Extract the [X, Y] coordinate from the center of the cell holding the provided text.  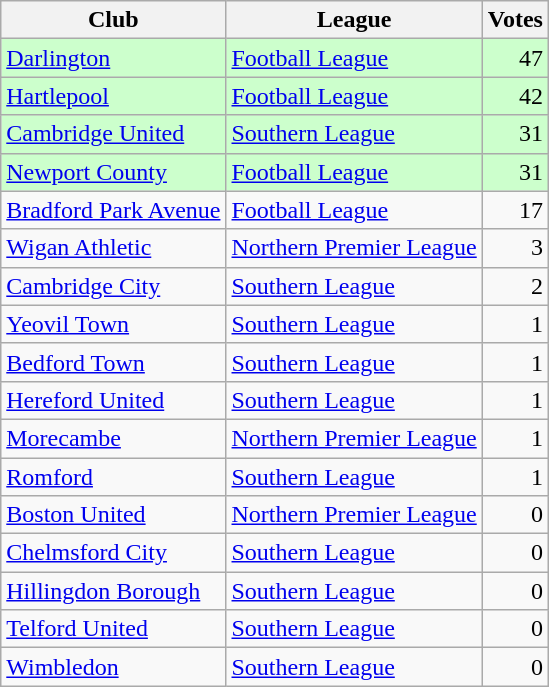
Hereford United [114, 400]
Hartlepool [114, 96]
Boston United [114, 515]
Yeovil Town [114, 324]
17 [515, 210]
2 [515, 286]
Votes [515, 20]
47 [515, 58]
3 [515, 248]
Chelmsford City [114, 553]
Bedford Town [114, 362]
Wigan Athletic [114, 248]
Bradford Park Avenue [114, 210]
Morecambe [114, 438]
Romford [114, 477]
42 [515, 96]
Cambridge City [114, 286]
Wimbledon [114, 667]
League [354, 20]
Newport County [114, 172]
Club [114, 20]
Telford United [114, 629]
Cambridge United [114, 134]
Darlington [114, 58]
Hillingdon Borough [114, 591]
